Output the [X, Y] coordinate of the center of the cell containing the given text.  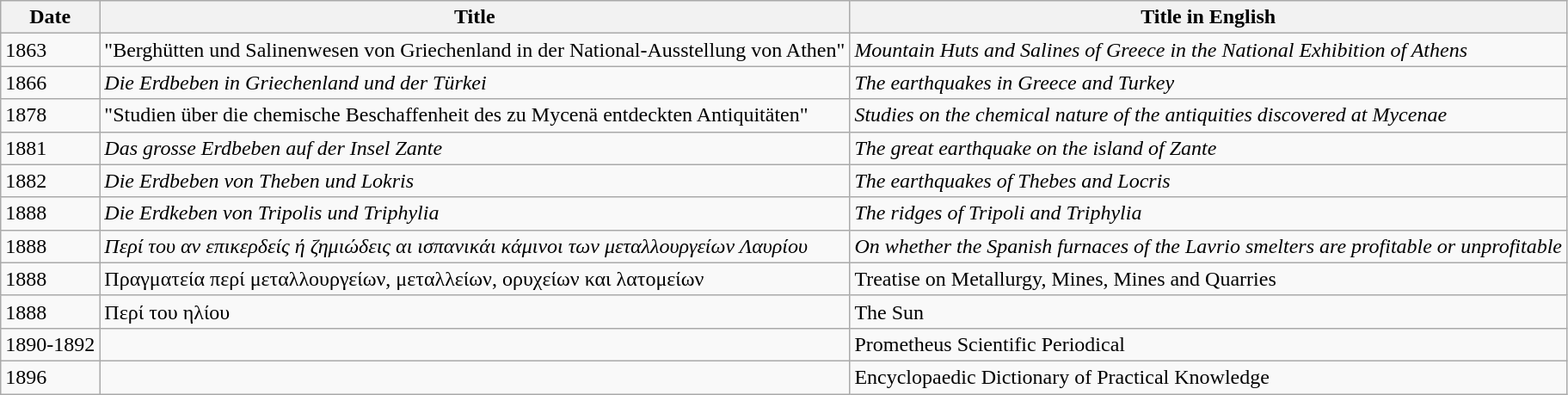
1881 [50, 148]
1882 [50, 181]
Encyclopaedic Dictionary of Practical Knowledge [1208, 377]
1866 [50, 83]
Das grosse Erdbeben auf der Insel Zante [475, 148]
Date [50, 17]
The Sun [1208, 312]
Πραγματεία περί μεταλλουργείων, μεταλλείων, ορυχείων και λατομείων [475, 279]
Die Erdkeben von Tripolis und Triphylia [475, 213]
Περί του ηλίου [475, 312]
Περί του αν επικερδείς ή ζημιώδεις αι ισπανικάι κάμινοι των μεταλλουργείων Λαυρίου [475, 246]
Mountain Huts and Salines of Greece in the National Exhibition of Athens [1208, 50]
Title [475, 17]
1890-1892 [50, 344]
Die Erdbeben in Griechenland und der Türkei [475, 83]
Title in English [1208, 17]
On whether the Spanish furnaces of the Lavrio smelters are profitable or unprofitable [1208, 246]
1863 [50, 50]
Studies on the chemical nature of the antiquities discovered at Mycenae [1208, 115]
The earthquakes of Thebes and Locris [1208, 181]
The great earthquake on the island of Zante [1208, 148]
Prometheus Scientific Periodical [1208, 344]
1896 [50, 377]
"Studien über die chemische Beschaffenheit des zu Mycenä entdeckten Antiquitäten" [475, 115]
1878 [50, 115]
Treatise on Metallurgy, Mines, Mines and Quarries [1208, 279]
The earthquakes in Greece and Turkey [1208, 83]
The ridges of Tripoli and Triphylia [1208, 213]
Die Erdbeben von Theben und Lokris [475, 181]
"Berghütten und Salinenwesen von Griechenland in der National-Ausstellung von Athen" [475, 50]
